Locate the cell with the specified text and output its (X, Y) center coordinate. 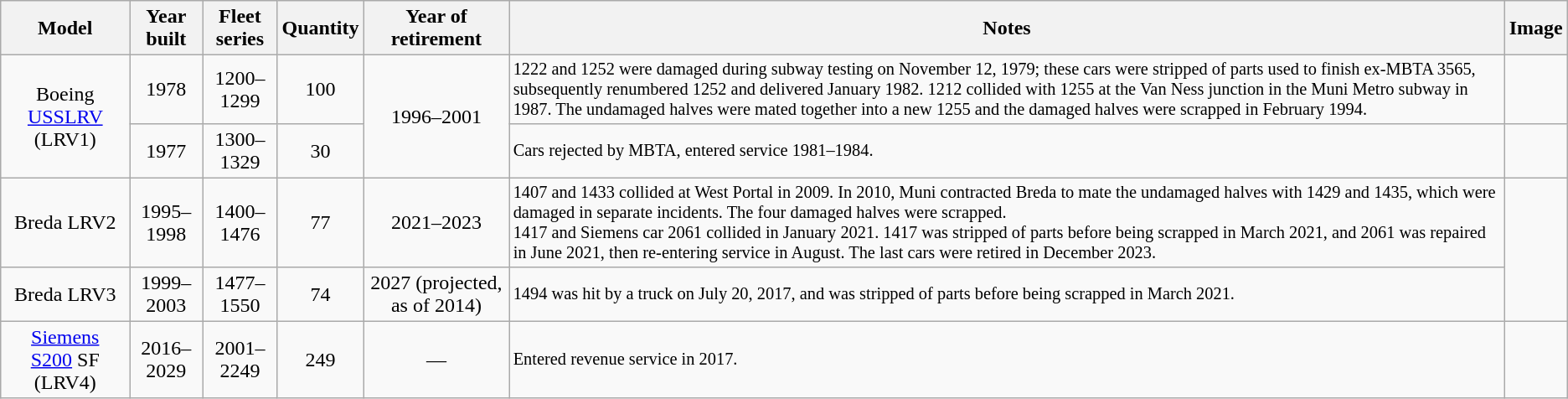
77 (320, 223)
Fleet series (240, 28)
Quantity (320, 28)
Year built (166, 28)
1996–2001 (436, 117)
Breda LRV3 (65, 293)
Entered revenue service in 2017. (1007, 360)
2027 (projected, as of 2014) (436, 293)
Siemens S200 SF (LRV4) (65, 360)
Boeing USSLRV (LRV1) (65, 117)
1300–1329 (240, 151)
1494 was hit by a truck on July 20, 2017, and was stripped of parts before being scrapped in March 2021. (1007, 293)
1400–1476 (240, 223)
100 (320, 90)
1999–2003 (166, 293)
1977 (166, 151)
— (436, 360)
Notes (1007, 28)
Model (65, 28)
2021–2023 (436, 223)
1995–1998 (166, 223)
2016–2029 (166, 360)
Image (1536, 28)
249 (320, 360)
Cars rejected by MBTA, entered service 1981–1984. (1007, 151)
74 (320, 293)
1200–1299 (240, 90)
2001–2249 (240, 360)
30 (320, 151)
Year of retirement (436, 28)
1477–1550 (240, 293)
Breda LRV2 (65, 223)
1978 (166, 90)
